Return the (X, Y) coordinate for the center point of the cell that contains the specified text.  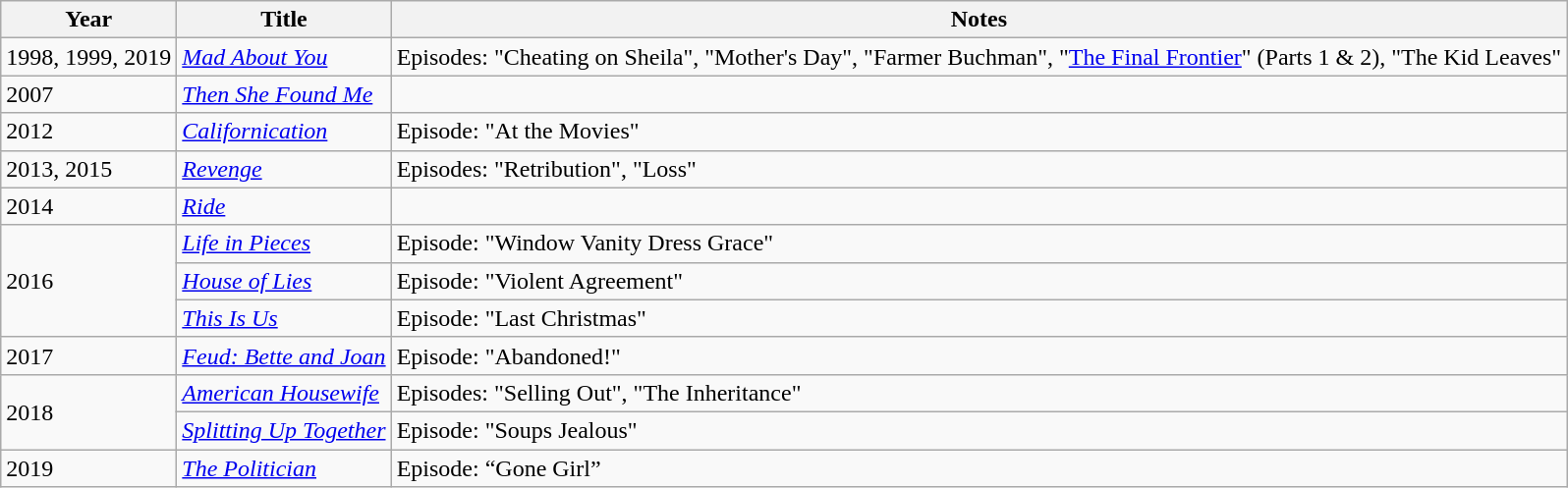
Year (88, 20)
Episode: "At the Movies" (979, 132)
Revenge (284, 169)
Episodes: "Selling Out", "The Inheritance" (979, 393)
Episode: "Soups Jealous" (979, 430)
2017 (88, 355)
Episode: "Violent Agreement" (979, 281)
Episode: "Abandoned!" (979, 355)
Californication (284, 132)
Then She Found Me (284, 94)
Title (284, 20)
Notes (979, 20)
2014 (88, 206)
2007 (88, 94)
House of Lies (284, 281)
1998, 1999, 2019 (88, 57)
2019 (88, 468)
2016 (88, 281)
2012 (88, 132)
Feud: Bette and Joan (284, 355)
Episode: "Last Christmas" (979, 318)
American Housewife (284, 393)
Ride (284, 206)
2018 (88, 411)
2013, 2015 (88, 169)
Mad About You (284, 57)
Episodes: "Retribution", "Loss" (979, 169)
Episode: “Gone Girl” (979, 468)
Episodes: "Cheating on Sheila", "Mother's Day", "Farmer Buchman", "The Final Frontier" (Parts 1 & 2), "The Kid Leaves" (979, 57)
Episode: "Window Vanity Dress Grace" (979, 244)
Life in Pieces (284, 244)
The Politician (284, 468)
Splitting Up Together (284, 430)
This Is Us (284, 318)
